Determine the (x, y) coordinate at the center of the cell enclosing the given text.  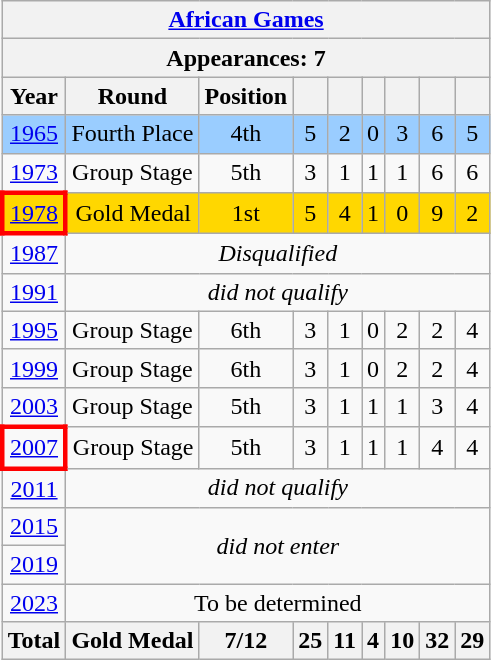
25 (310, 641)
1987 (34, 254)
2007 (34, 448)
4th (246, 134)
did not enter (278, 546)
Round (132, 96)
2011 (34, 488)
African Games (246, 20)
1991 (34, 292)
1999 (34, 368)
Total (34, 641)
2003 (34, 407)
10 (402, 641)
2023 (34, 603)
To be determined (278, 603)
Appearances: 7 (246, 58)
Disqualified (278, 254)
Position (246, 96)
1st (246, 214)
1965 (34, 134)
7/12 (246, 641)
Year (34, 96)
1995 (34, 330)
29 (472, 641)
Fourth Place (132, 134)
1978 (34, 214)
2015 (34, 527)
2019 (34, 565)
11 (345, 641)
32 (438, 641)
9 (438, 214)
1973 (34, 173)
